Extract the [X, Y] coordinate from the center of the cell holding the provided text.  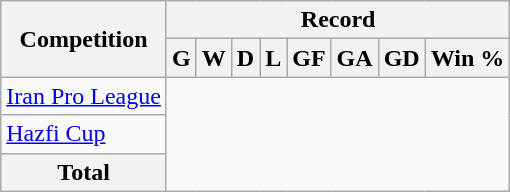
L [274, 58]
Win % [468, 58]
GD [402, 58]
G [181, 58]
D [245, 58]
GA [354, 58]
Hazfi Cup [84, 134]
Iran Pro League [84, 96]
W [214, 58]
GF [309, 58]
Record [338, 20]
Competition [84, 39]
Total [84, 172]
